Extract the (x, y) coordinate from the center of the cell holding the provided text.  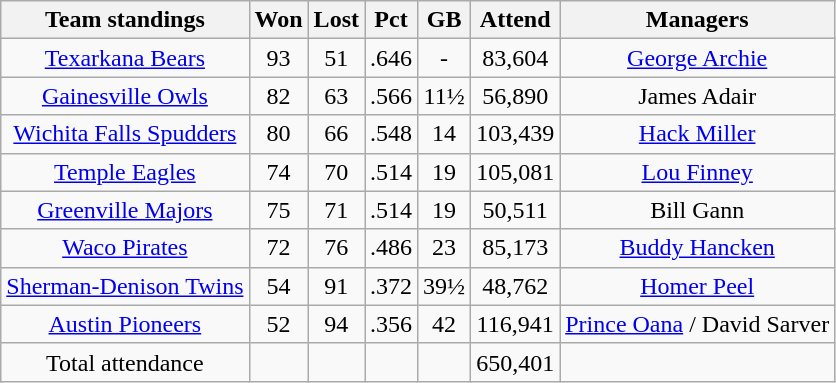
- (444, 58)
.372 (390, 286)
75 (278, 210)
Attend (516, 20)
George Archie (698, 58)
Lou Finney (698, 172)
Bill Gann (698, 210)
93 (278, 58)
94 (336, 324)
Waco Pirates (125, 248)
52 (278, 324)
Hack Miller (698, 134)
85,173 (516, 248)
80 (278, 134)
70 (336, 172)
54 (278, 286)
.646 (390, 58)
105,081 (516, 172)
Managers (698, 20)
Temple Eagles (125, 172)
42 (444, 324)
Lost (336, 20)
Team standings (125, 20)
74 (278, 172)
Pct (390, 20)
650,401 (516, 362)
76 (336, 248)
48,762 (516, 286)
116,941 (516, 324)
GB (444, 20)
82 (278, 96)
51 (336, 58)
.356 (390, 324)
Austin Pioneers (125, 324)
Homer Peel (698, 286)
23 (444, 248)
Sherman-Denison Twins (125, 286)
56,890 (516, 96)
Gainesville Owls (125, 96)
.566 (390, 96)
Buddy Hancken (698, 248)
14 (444, 134)
50,511 (516, 210)
.548 (390, 134)
.486 (390, 248)
91 (336, 286)
39½ (444, 286)
66 (336, 134)
71 (336, 210)
Greenville Majors (125, 210)
James Adair (698, 96)
Won (278, 20)
Wichita Falls Spudders (125, 134)
83,604 (516, 58)
Total attendance (125, 362)
Texarkana Bears (125, 58)
72 (278, 248)
Prince Oana / David Sarver (698, 324)
63 (336, 96)
103,439 (516, 134)
11½ (444, 96)
